Capture the cell that displays the provided text and extract its (X, Y) central coordinate. 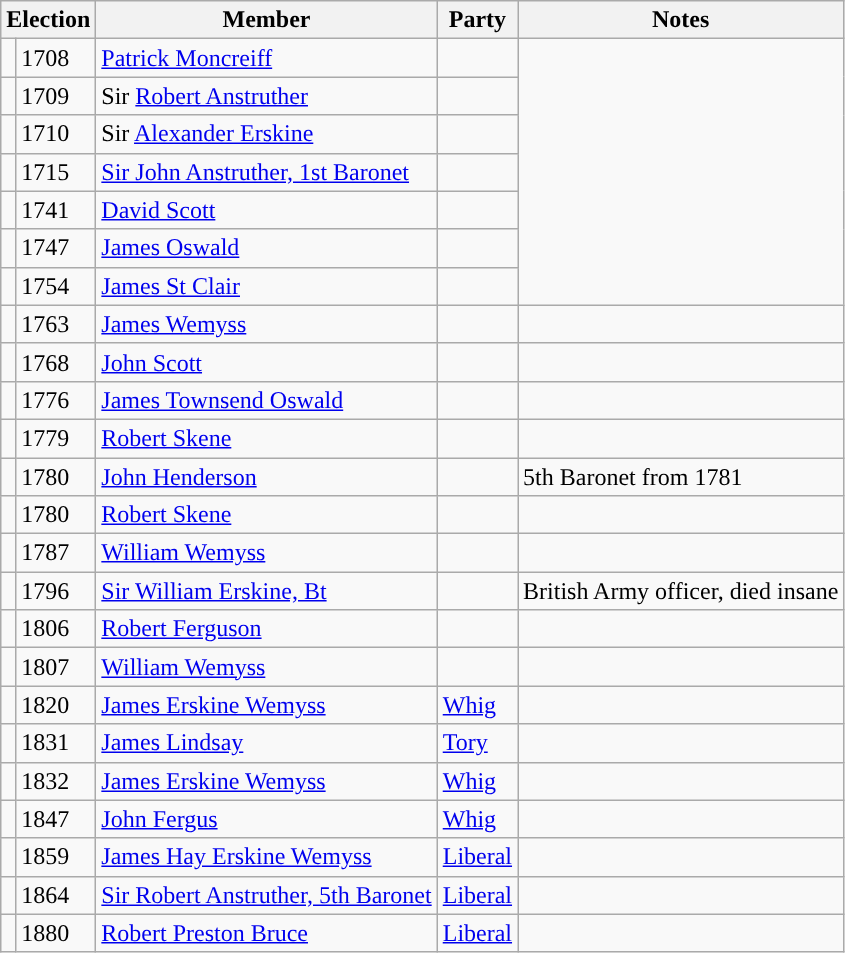
James Oswald (266, 248)
David Scott (266, 210)
Robert Ferguson (266, 629)
1807 (56, 667)
1859 (56, 857)
1715 (56, 172)
1708 (56, 58)
Sir Alexander Erskine (266, 134)
1806 (56, 629)
1741 (56, 210)
1779 (56, 438)
Election (48, 20)
1776 (56, 400)
James Townsend Oswald (266, 400)
British Army officer, died insane (681, 591)
Robert Preston Bruce (266, 933)
1754 (56, 286)
John Scott (266, 362)
1709 (56, 96)
Notes (681, 20)
John Henderson (266, 477)
1796 (56, 591)
1832 (56, 781)
Sir Robert Anstruther, 5th Baronet (266, 895)
James Wemyss (266, 324)
1820 (56, 705)
1787 (56, 553)
John Fergus (266, 819)
James St Clair (266, 286)
Tory (477, 743)
1864 (56, 895)
1847 (56, 819)
James Lindsay (266, 743)
Party (477, 20)
Sir William Erskine, Bt (266, 591)
1763 (56, 324)
Patrick Moncreiff (266, 58)
Sir Robert Anstruther (266, 96)
1747 (56, 248)
5th Baronet from 1781 (681, 477)
Member (266, 20)
1880 (56, 933)
1768 (56, 362)
1831 (56, 743)
James Hay Erskine Wemyss (266, 857)
1710 (56, 134)
Sir John Anstruther, 1st Baronet (266, 172)
